Scan for the cell matching the given text and deliver its (X, Y) coordinate at center. 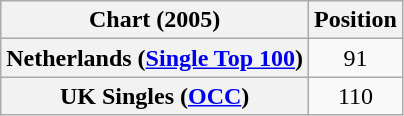
UK Singles (OCC) (155, 96)
Position (356, 20)
110 (356, 96)
Chart (2005) (155, 20)
91 (356, 58)
Netherlands (Single Top 100) (155, 58)
